Detect which cell encompasses the target text, then output its (x, y) center coordinate. 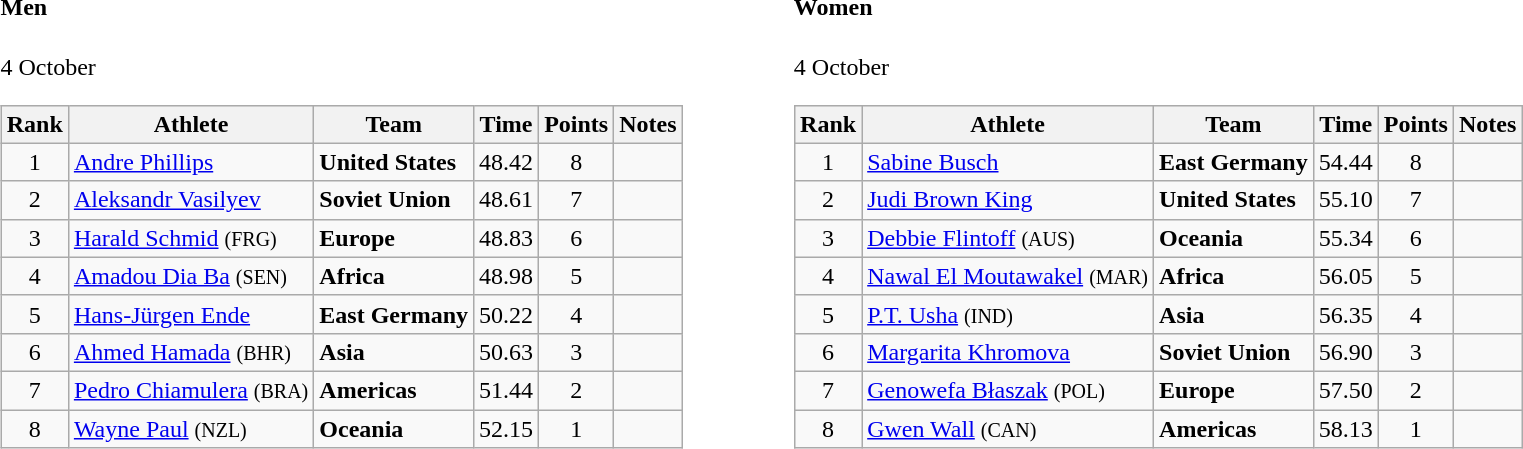
50.22 (506, 314)
58.13 (1346, 429)
Hans-Jürgen Ende (190, 314)
Wayne Paul (NZL) (190, 429)
56.35 (1346, 314)
Margarita Khromova (1008, 352)
Gwen Wall (CAN) (1008, 429)
Amadou Dia Ba (SEN) (190, 276)
Sabine Busch (1008, 162)
48.61 (506, 200)
Genowefa Błaszak (POL) (1008, 390)
Aleksandr Vasilyev (190, 200)
48.83 (506, 238)
56.05 (1346, 276)
Ahmed Hamada (BHR) (190, 352)
Judi Brown King (1008, 200)
Andre Phillips (190, 162)
57.50 (1346, 390)
Harald Schmid (FRG) (190, 238)
54.44 (1346, 162)
51.44 (506, 390)
Debbie Flintoff (AUS) (1008, 238)
Nawal El Moutawakel (MAR) (1008, 276)
50.63 (506, 352)
48.42 (506, 162)
55.34 (1346, 238)
52.15 (506, 429)
Pedro Chiamulera (BRA) (190, 390)
55.10 (1346, 200)
P.T. Usha (IND) (1008, 314)
56.90 (1346, 352)
48.98 (506, 276)
